Scan for the cell matching the given text and deliver its (X, Y) coordinate at center. 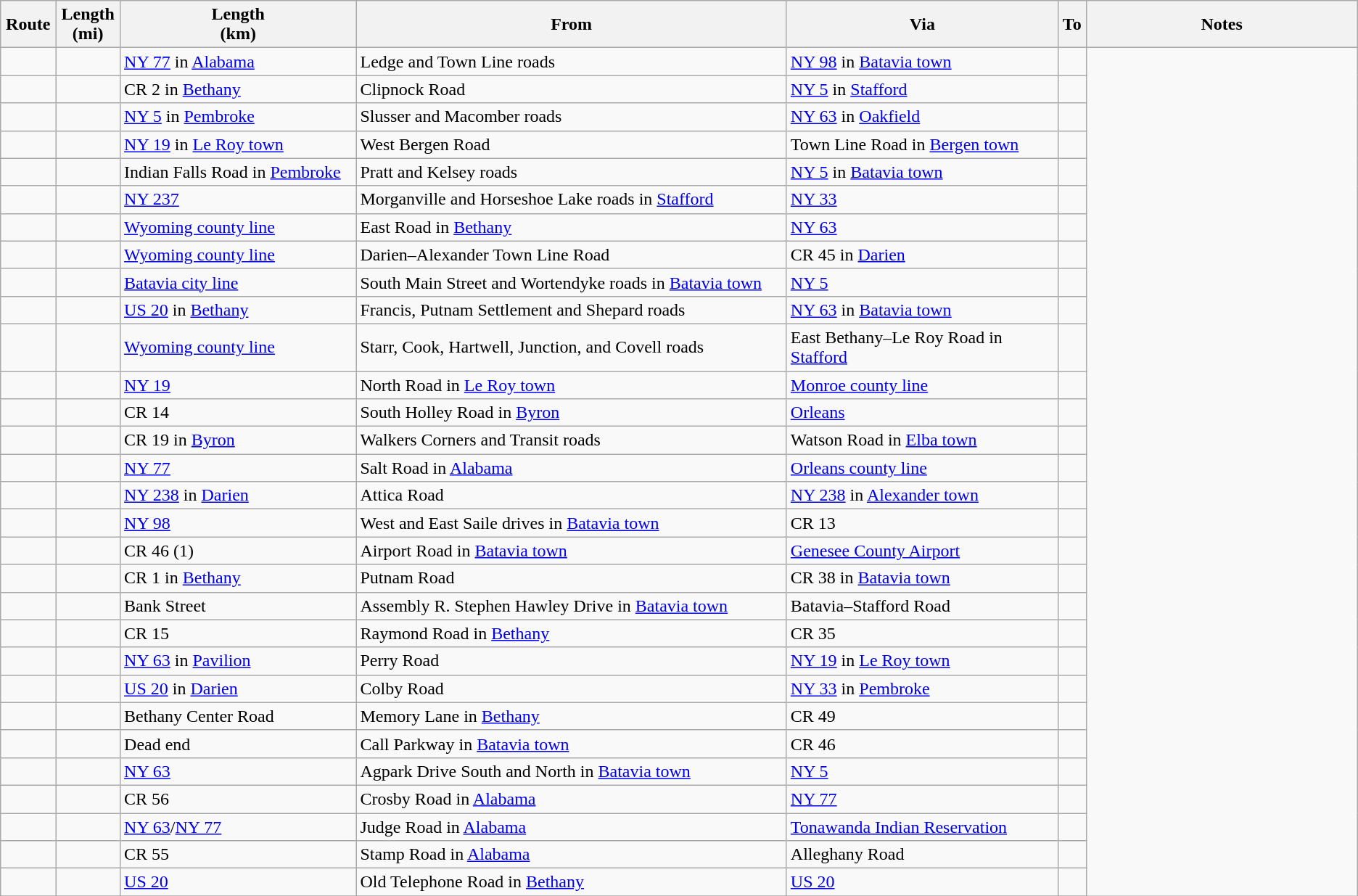
Call Parkway in Batavia town (572, 744)
Agpark Drive South and North in Batavia town (572, 771)
Orleans county line (922, 468)
Bank Street (238, 606)
CR 55 (238, 855)
Genesee County Airport (922, 551)
CR 13 (922, 523)
CR 45 in Darien (922, 255)
NY 5 in Stafford (922, 89)
South Holley Road in Byron (572, 413)
US 20 in Darien (238, 689)
CR 15 (238, 633)
Clipnock Road (572, 89)
Dead end (238, 744)
CR 14 (238, 413)
Alleghany Road (922, 855)
NY 5 in Pembroke (238, 117)
Crosby Road in Alabama (572, 799)
West Bergen Road (572, 144)
CR 2 in Bethany (238, 89)
Assembly R. Stephen Hawley Drive in Batavia town (572, 606)
NY 63/NY 77 (238, 826)
US 20 in Bethany (238, 310)
West and East Saile drives in Batavia town (572, 523)
North Road in Le Roy town (572, 385)
NY 98 in Batavia town (922, 62)
NY 237 (238, 200)
Ledge and Town Line roads (572, 62)
CR 19 in Byron (238, 440)
CR 46 (1) (238, 551)
Old Telephone Road in Bethany (572, 882)
Pratt and Kelsey roads (572, 172)
Colby Road (572, 689)
East Bethany–Le Roy Road in Stafford (922, 347)
Perry Road (572, 661)
Town Line Road in Bergen town (922, 144)
Route (28, 25)
Raymond Road in Bethany (572, 633)
NY 77 in Alabama (238, 62)
Slusser and Macomber roads (572, 117)
Darien–Alexander Town Line Road (572, 255)
NY 238 in Darien (238, 496)
NY 33 in Pembroke (922, 689)
NY 19 (238, 385)
Salt Road in Alabama (572, 468)
Judge Road in Alabama (572, 826)
Francis, Putnam Settlement and Shepard roads (572, 310)
Batavia city line (238, 282)
Watson Road in Elba town (922, 440)
CR 35 (922, 633)
CR 38 in Batavia town (922, 578)
From (572, 25)
Airport Road in Batavia town (572, 551)
Length(km) (238, 25)
Tonawanda Indian Reservation (922, 826)
CR 56 (238, 799)
NY 5 in Batavia town (922, 172)
Length(mi) (89, 25)
NY 33 (922, 200)
NY 63 in Oakfield (922, 117)
NY 238 in Alexander town (922, 496)
Stamp Road in Alabama (572, 855)
Starr, Cook, Hartwell, Junction, and Covell roads (572, 347)
Orleans (922, 413)
To (1072, 25)
NY 63 in Batavia town (922, 310)
Indian Falls Road in Pembroke (238, 172)
CR 46 (922, 744)
Notes (1222, 25)
Batavia–Stafford Road (922, 606)
Bethany Center Road (238, 716)
Morganville and Horseshoe Lake roads in Stafford (572, 200)
NY 63 in Pavilion (238, 661)
Attica Road (572, 496)
Walkers Corners and Transit roads (572, 440)
Putnam Road (572, 578)
NY 98 (238, 523)
CR 1 in Bethany (238, 578)
Memory Lane in Bethany (572, 716)
Via (922, 25)
South Main Street and Wortendyke roads in Batavia town (572, 282)
Monroe county line (922, 385)
CR 49 (922, 716)
East Road in Bethany (572, 227)
